Search for the cell housing the specified text and yield its [X, Y] center coordinate. 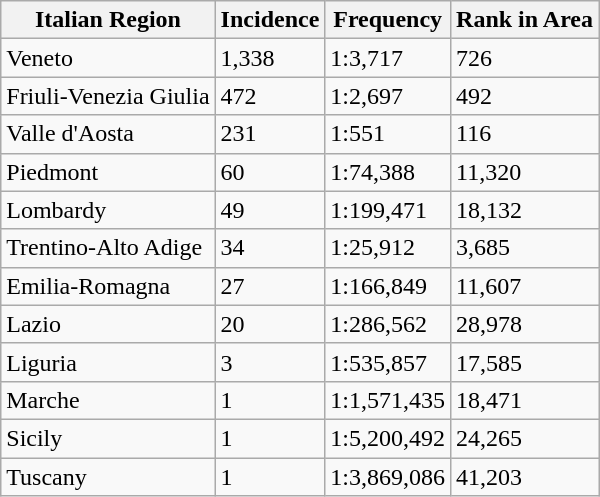
1:166,849 [388, 286]
1:3,869,086 [388, 477]
Incidence [270, 20]
Rank in Area [525, 20]
1,338 [270, 58]
1:5,200,492 [388, 438]
1:2,697 [388, 96]
116 [525, 134]
24,265 [525, 438]
20 [270, 324]
Emilia-Romagna [108, 286]
41,203 [525, 477]
Veneto [108, 58]
231 [270, 134]
Frequency [388, 20]
Piedmont [108, 172]
11,607 [525, 286]
1:25,912 [388, 248]
17,585 [525, 362]
Tuscany [108, 477]
Italian Region [108, 20]
Lombardy [108, 210]
3 [270, 362]
18,132 [525, 210]
28,978 [525, 324]
Valle d'Aosta [108, 134]
11,320 [525, 172]
1:551 [388, 134]
1:286,562 [388, 324]
1:74,388 [388, 172]
34 [270, 248]
Sicily [108, 438]
Friuli-Venezia Giulia [108, 96]
27 [270, 286]
1:3,717 [388, 58]
726 [525, 58]
Lazio [108, 324]
Liguria [108, 362]
Trentino-Alto Adige [108, 248]
472 [270, 96]
3,685 [525, 248]
49 [270, 210]
1:535,857 [388, 362]
1:1,571,435 [388, 400]
60 [270, 172]
492 [525, 96]
Marche [108, 400]
18,471 [525, 400]
1:199,471 [388, 210]
